Pinpoint the cell where the given text exists, returning its [x, y] midpoint coordinate. 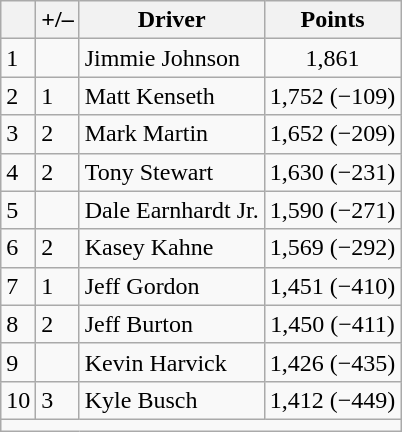
Tony Stewart [172, 172]
10 [18, 400]
Mark Martin [172, 134]
Driver [172, 20]
Kasey Kahne [172, 248]
1,652 (−209) [332, 134]
7 [18, 286]
Jeff Burton [172, 324]
1,752 (−109) [332, 96]
1,412 (−449) [332, 400]
Kyle Busch [172, 400]
1,569 (−292) [332, 248]
1,630 (−231) [332, 172]
+/– [58, 20]
1,450 (−411) [332, 324]
Kevin Harvick [172, 362]
1,590 (−271) [332, 210]
8 [18, 324]
6 [18, 248]
Matt Kenseth [172, 96]
9 [18, 362]
1,861 [332, 58]
1,426 (−435) [332, 362]
Points [332, 20]
1,451 (−410) [332, 286]
4 [18, 172]
Dale Earnhardt Jr. [172, 210]
Jeff Gordon [172, 286]
Jimmie Johnson [172, 58]
5 [18, 210]
